From the cell containing the given text, extract its center point as (X, Y) coordinate. 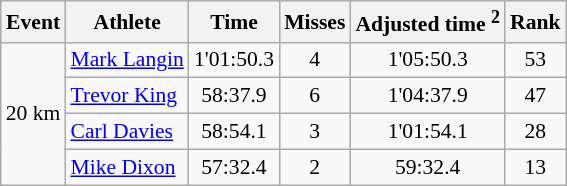
Adjusted time 2 (428, 22)
57:32.4 (234, 167)
1'04:37.9 (428, 96)
Trevor King (126, 96)
1'01:50.3 (234, 60)
47 (536, 96)
28 (536, 132)
Carl Davies (126, 132)
Mark Langin (126, 60)
3 (314, 132)
Mike Dixon (126, 167)
1'01:54.1 (428, 132)
58:37.9 (234, 96)
Misses (314, 22)
Rank (536, 22)
53 (536, 60)
6 (314, 96)
2 (314, 167)
13 (536, 167)
20 km (34, 113)
Athlete (126, 22)
59:32.4 (428, 167)
Event (34, 22)
4 (314, 60)
58:54.1 (234, 132)
1'05:50.3 (428, 60)
Time (234, 22)
